Determine the [x, y] coordinate at the center of the cell enclosing the given text.  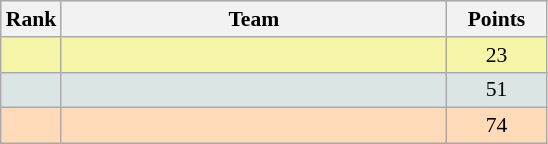
51 [496, 90]
Points [496, 19]
23 [496, 55]
Team [254, 19]
74 [496, 126]
Rank [32, 19]
